Return the (x, y) coordinate for the center point of the cell that contains the specified text.  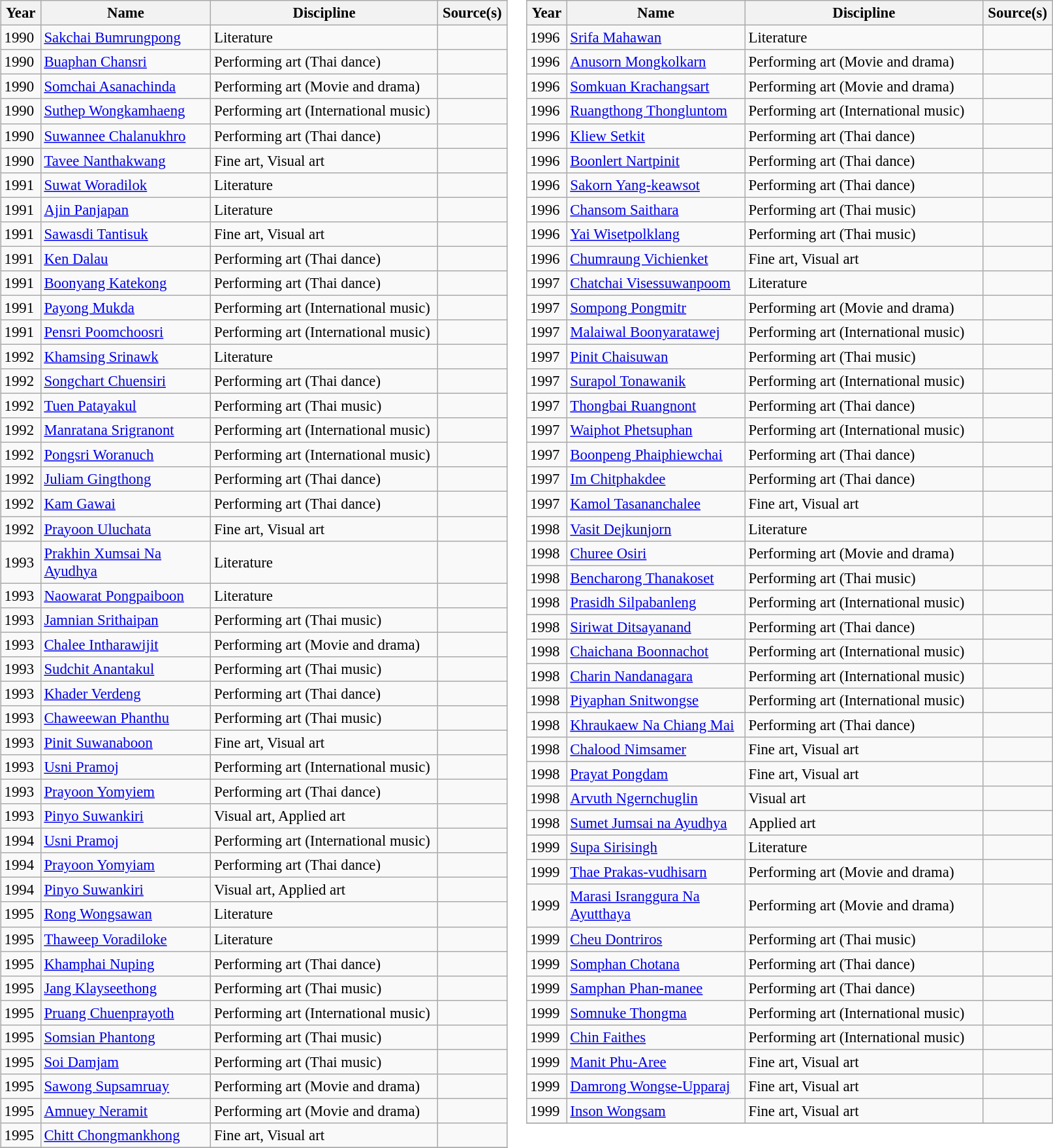
Somsian Phantong (125, 1037)
Buaphan Chansri (125, 62)
Prayoon Yomyiem (125, 791)
Chansom Saithara (655, 210)
Jang Klayseethong (125, 988)
Juliam Gingthong (125, 479)
Suwannee Chalanukhro (125, 136)
Anusorn Mongkolkarn (655, 62)
Suwat Woradilok (125, 185)
Somchai Asanachinda (125, 87)
Sumet Jumsai na Ayudhya (655, 823)
Prayoon Uluchata (125, 528)
Thaweep Voradiloke (125, 939)
Sudchit Anantakul (125, 669)
Cheu Dontriros (655, 939)
Prayoon Yomyiam (125, 865)
Soi Damjam (125, 1062)
Somphan Chotana (655, 964)
Ken Dalau (125, 259)
Chin Faithes (655, 1037)
Damrong Wongse-Upparaj (655, 1087)
Payong Mukda (125, 308)
Ajin Panjapan (125, 210)
Applied art (864, 823)
Somnuke Thongma (655, 1013)
Khader Verdeng (125, 694)
Sawong Supsamruay (125, 1087)
Boonpeng Phaiphiewchai (655, 455)
Samphan Phan-manee (655, 988)
Srifa Mahawan (655, 38)
Sompong Pongmitr (655, 308)
Jamnian Srithaipan (125, 620)
Prakhin Xumsai Na Ayudhya (125, 562)
Chaichana Boonnachot (655, 651)
Amnuey Neramit (125, 1111)
Khamphai Nuping (125, 964)
Chaweewan Phanthu (125, 718)
Boonlert Nartpinit (655, 161)
Kliew Setkit (655, 136)
Arvuth Ngernchuglin (655, 799)
Thae Prakas-vudhisarn (655, 872)
Sakchai Bumrungpong (125, 38)
Im Chitphakdee (655, 479)
Inson Wongsam (655, 1111)
Sawasdi Tantisuk (125, 234)
Sakorn Yang-keawsot (655, 185)
Prasidh Silpabanleng (655, 602)
Chitt Chongmankhong (125, 1136)
Naowarat Pongpaiboon (125, 596)
Tavee Nanthakwang (125, 161)
Songchart Chuensiri (125, 381)
Chumraung Vichienket (655, 259)
Suthep Wongkamhaeng (125, 111)
Pinit Chaisuwan (655, 357)
Supa Sirisingh (655, 848)
Malaiwal Boonyaratawej (655, 332)
Prayat Pongdam (655, 774)
Pensri Poomchoosri (125, 332)
Pruang Chuenprayoth (125, 1013)
Thongbai Ruangnont (655, 406)
Marasi Isranggura Na Ayutthaya (655, 905)
Yai Wisetpolklang (655, 234)
Visual art (864, 799)
Kam Gawai (125, 504)
Charin Nandanagara (655, 676)
Surapol Tonawanik (655, 381)
Tuen Patayakul (125, 406)
Vasit Dejkunjorn (655, 528)
Boonyang Katekong (125, 283)
Khamsing Srinawk (125, 357)
Pinit Suwanaboon (125, 742)
Rong Wongsawan (125, 914)
Bencharong Thanakoset (655, 578)
Chalee Intharawijit (125, 645)
Chatchai Visessuwanpoom (655, 283)
Waiphot Phetsuphan (655, 430)
Manit Phu-Aree (655, 1062)
Somkuan Krachangsart (655, 87)
Churee Osiri (655, 553)
Manratana Srigranont (125, 430)
Kamol Tasananchalee (655, 504)
Chalood Nimsamer (655, 750)
Piyaphan Snitwongse (655, 701)
Siriwat Ditsayanand (655, 627)
Khraukaew Na Chiang Mai (655, 725)
Pongsri Woranuch (125, 455)
Ruangthong Thongluntom (655, 111)
